Pinpoint the cell where the given text exists, returning its (x, y) midpoint coordinate. 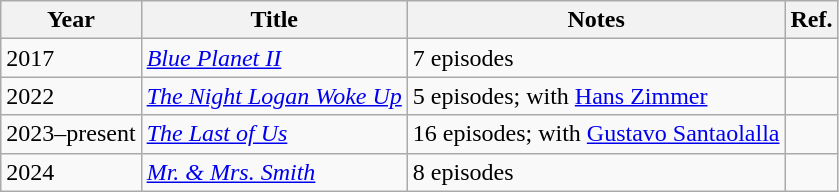
The Night Logan Woke Up (274, 96)
Ref. (812, 20)
Notes (596, 20)
2024 (71, 172)
2017 (71, 58)
8 episodes (596, 172)
7 episodes (596, 58)
The Last of Us (274, 134)
Year (71, 20)
2022 (71, 96)
Title (274, 20)
2023–present (71, 134)
Blue Planet II (274, 58)
Mr. & Mrs. Smith (274, 172)
16 episodes; with Gustavo Santaolalla (596, 134)
5 episodes; with Hans Zimmer (596, 96)
